Search for the cell housing the specified text and yield its (X, Y) center coordinate. 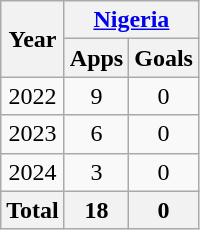
Year (33, 39)
2022 (33, 96)
Apps (96, 58)
2023 (33, 134)
Total (33, 210)
Nigeria (131, 20)
9 (96, 96)
18 (96, 210)
6 (96, 134)
Goals (164, 58)
3 (96, 172)
2024 (33, 172)
